Detect which cell encompasses the target text, then output its [x, y] center coordinate. 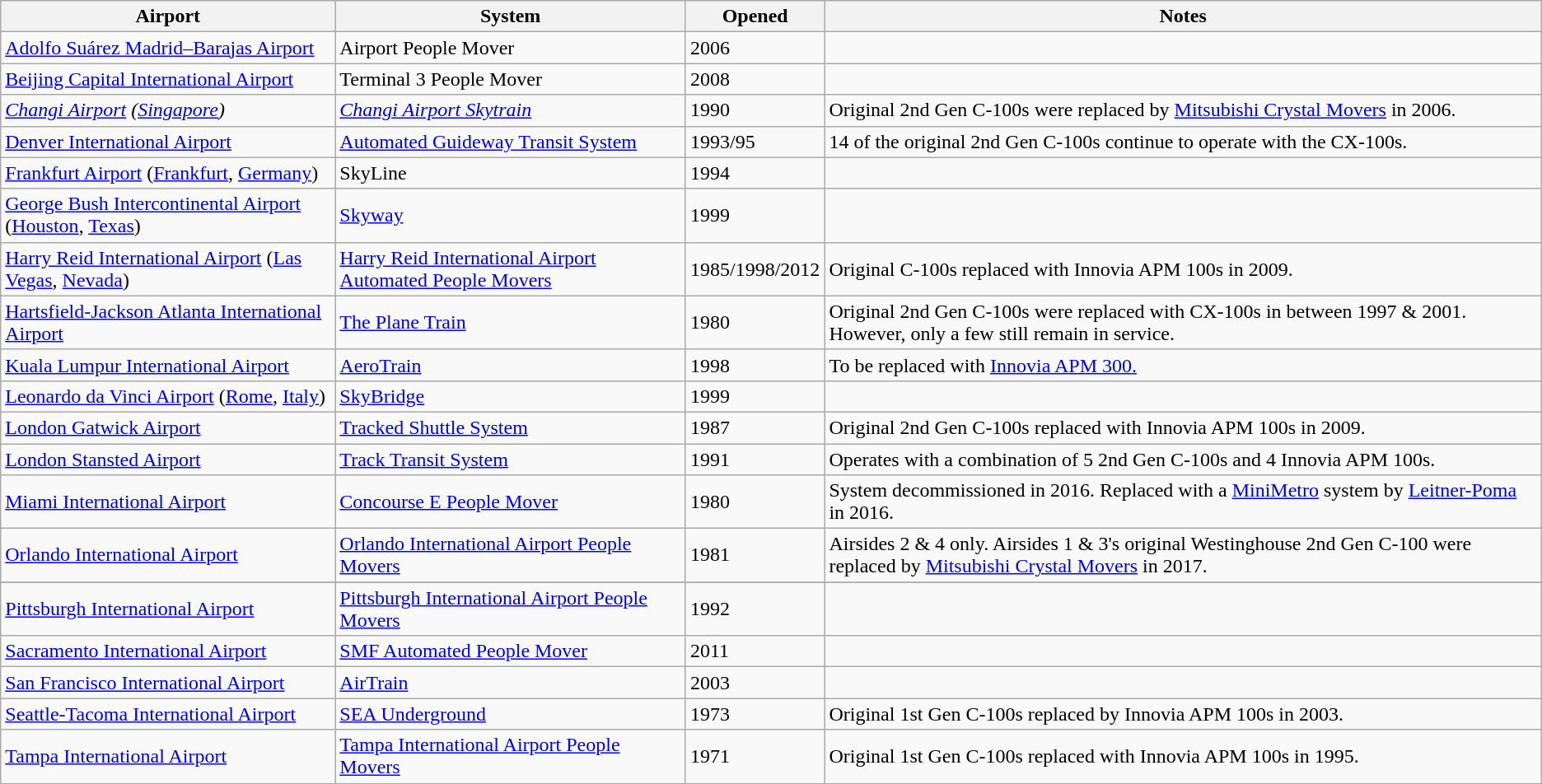
To be replaced with Innovia APM 300. [1183, 365]
Orlando International Airport People Movers [511, 555]
1993/95 [755, 142]
14 of the original 2nd Gen C-100s continue to operate with the CX-100s. [1183, 142]
SkyLine [511, 173]
Pittsburgh International Airport [168, 609]
2006 [755, 48]
Tampa International Airport [168, 756]
1985/1998/2012 [755, 268]
2003 [755, 683]
Original 2nd Gen C-100s were replaced with CX-100s in between 1997 & 2001. However, only a few still remain in service. [1183, 323]
Seattle-Tacoma International Airport [168, 714]
Hartsfield-Jackson Atlanta International Airport [168, 323]
Tracked Shuttle System [511, 427]
1991 [755, 459]
Airport [168, 16]
George Bush Intercontinental Airport (Houston, Texas) [168, 216]
SMF Automated People Mover [511, 651]
Changi Airport Skytrain [511, 110]
1987 [755, 427]
Automated Guideway Transit System [511, 142]
Orlando International Airport [168, 555]
Track Transit System [511, 459]
System decommissioned in 2016. Replaced with a MiniMetro system by Leitner-Poma in 2016. [1183, 502]
Original 2nd Gen C-100s were replaced by Mitsubishi Crystal Movers in 2006. [1183, 110]
Beijing Capital International Airport [168, 79]
Opened [755, 16]
San Francisco International Airport [168, 683]
1990 [755, 110]
Notes [1183, 16]
Tampa International Airport People Movers [511, 756]
2008 [755, 79]
Original C-100s replaced with Innovia APM 100s in 2009. [1183, 268]
Terminal 3 People Mover [511, 79]
Airsides 2 & 4 only. Airsides 1 & 3's original Westinghouse 2nd Gen C-100 were replaced by Mitsubishi Crystal Movers in 2017. [1183, 555]
AirTrain [511, 683]
London Gatwick Airport [168, 427]
Sacramento International Airport [168, 651]
Original 2nd Gen C-100s replaced with Innovia APM 100s in 2009. [1183, 427]
AeroTrain [511, 365]
Harry Reid International Airport (Las Vegas, Nevada) [168, 268]
Adolfo Suárez Madrid–Barajas Airport [168, 48]
1998 [755, 365]
Airport People Mover [511, 48]
Changi Airport (Singapore) [168, 110]
Denver International Airport [168, 142]
System [511, 16]
Kuala Lumpur International Airport [168, 365]
Miami International Airport [168, 502]
Concourse E People Mover [511, 502]
Harry Reid International Airport Automated People Movers [511, 268]
1994 [755, 173]
Frankfurt Airport (Frankfurt, Germany) [168, 173]
Skyway [511, 216]
Operates with a combination of 5 2nd Gen C-100s and 4 Innovia APM 100s. [1183, 459]
1973 [755, 714]
1992 [755, 609]
The Plane Train [511, 323]
1981 [755, 555]
SEA Underground [511, 714]
Leonardo da Vinci Airport (Rome, Italy) [168, 396]
London Stansted Airport [168, 459]
1971 [755, 756]
Pittsburgh International Airport People Movers [511, 609]
SkyBridge [511, 396]
Original 1st Gen C-100s replaced by Innovia APM 100s in 2003. [1183, 714]
2011 [755, 651]
Original 1st Gen C-100s replaced with Innovia APM 100s in 1995. [1183, 756]
